Locate the cell with the specified text and output its (X, Y) center coordinate. 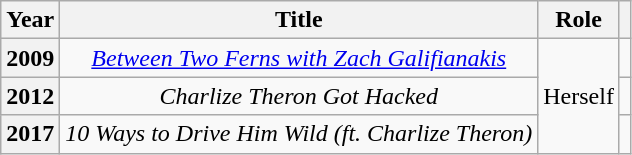
Year (30, 20)
10 Ways to Drive Him Wild (ft. Charlize Theron) (299, 134)
2009 (30, 58)
2012 (30, 96)
Role (579, 20)
Between Two Ferns with Zach Galifianakis (299, 58)
Herself (579, 96)
2017 (30, 134)
Title (299, 20)
Charlize Theron Got Hacked (299, 96)
